Detect which cell encompasses the target text, then output its [X, Y] center coordinate. 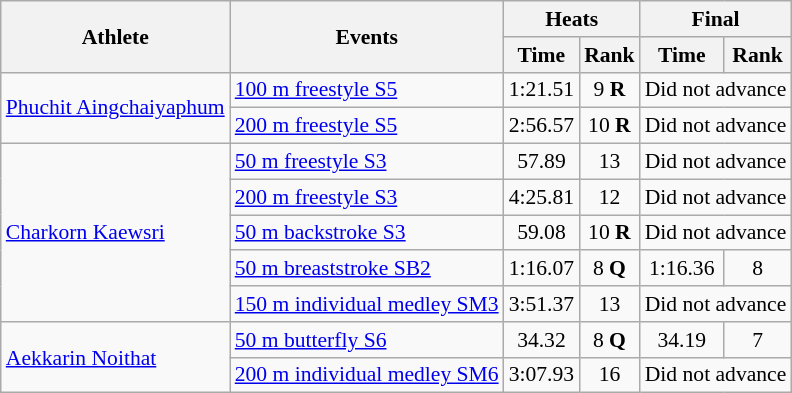
Charkorn Kaewsri [116, 233]
16 [610, 375]
34.32 [542, 340]
Events [367, 36]
1:16.36 [682, 269]
9 R [610, 90]
4:25.81 [542, 197]
50 m freestyle S3 [367, 162]
Phuchit Aingchaiyaphum [116, 108]
12 [610, 197]
8 [758, 269]
Heats [572, 19]
3:51.37 [542, 304]
50 m breaststroke SB2 [367, 269]
50 m backstroke S3 [367, 233]
2:56.57 [542, 126]
34.19 [682, 340]
3:07.93 [542, 375]
59.08 [542, 233]
57.89 [542, 162]
200 m individual medley SM6 [367, 375]
50 m butterfly S6 [367, 340]
200 m freestyle S5 [367, 126]
1:16.07 [542, 269]
Athlete [116, 36]
200 m freestyle S3 [367, 197]
Aekkarin Noithat [116, 358]
Final [716, 19]
150 m individual medley SM3 [367, 304]
7 [758, 340]
1:21.51 [542, 90]
100 m freestyle S5 [367, 90]
